Detect which cell encompasses the target text, then output its (X, Y) center coordinate. 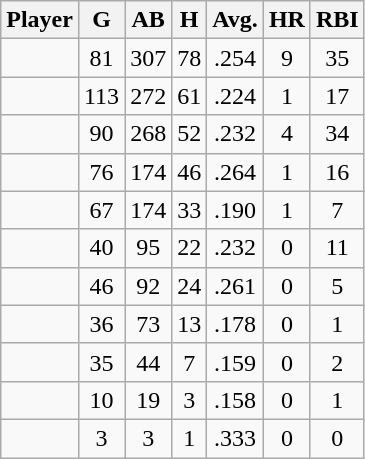
307 (148, 58)
92 (148, 286)
76 (101, 172)
34 (337, 134)
.190 (236, 210)
17 (337, 96)
36 (101, 324)
11 (337, 248)
10 (101, 400)
H (190, 20)
24 (190, 286)
78 (190, 58)
272 (148, 96)
113 (101, 96)
44 (148, 362)
G (101, 20)
4 (286, 134)
67 (101, 210)
5 (337, 286)
19 (148, 400)
HR (286, 20)
2 (337, 362)
40 (101, 248)
AB (148, 20)
.224 (236, 96)
52 (190, 134)
.264 (236, 172)
.158 (236, 400)
22 (190, 248)
33 (190, 210)
95 (148, 248)
73 (148, 324)
Player (40, 20)
13 (190, 324)
.254 (236, 58)
268 (148, 134)
16 (337, 172)
Avg. (236, 20)
.178 (236, 324)
.261 (236, 286)
90 (101, 134)
RBI (337, 20)
.333 (236, 438)
.159 (236, 362)
9 (286, 58)
81 (101, 58)
61 (190, 96)
